Detect which cell encompasses the target text, then output its (x, y) center coordinate. 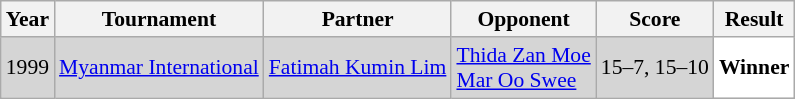
Score (655, 19)
Tournament (159, 19)
1999 (28, 68)
15–7, 15–10 (655, 68)
Opponent (523, 19)
Result (754, 19)
Winner (754, 68)
Partner (358, 19)
Thida Zan Moe Mar Oo Swee (523, 68)
Myanmar International (159, 68)
Year (28, 19)
Fatimah Kumin Lim (358, 68)
